Pinpoint the cell where the given text exists, returning its (x, y) midpoint coordinate. 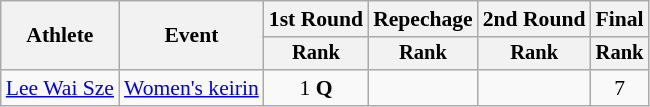
Event (192, 36)
1 Q (316, 88)
Final (619, 19)
7 (619, 88)
Athlete (60, 36)
2nd Round (534, 19)
Repechage (423, 19)
Women's keirin (192, 88)
Lee Wai Sze (60, 88)
1st Round (316, 19)
